Output the [X, Y] coordinate of the center of the cell containing the given text.  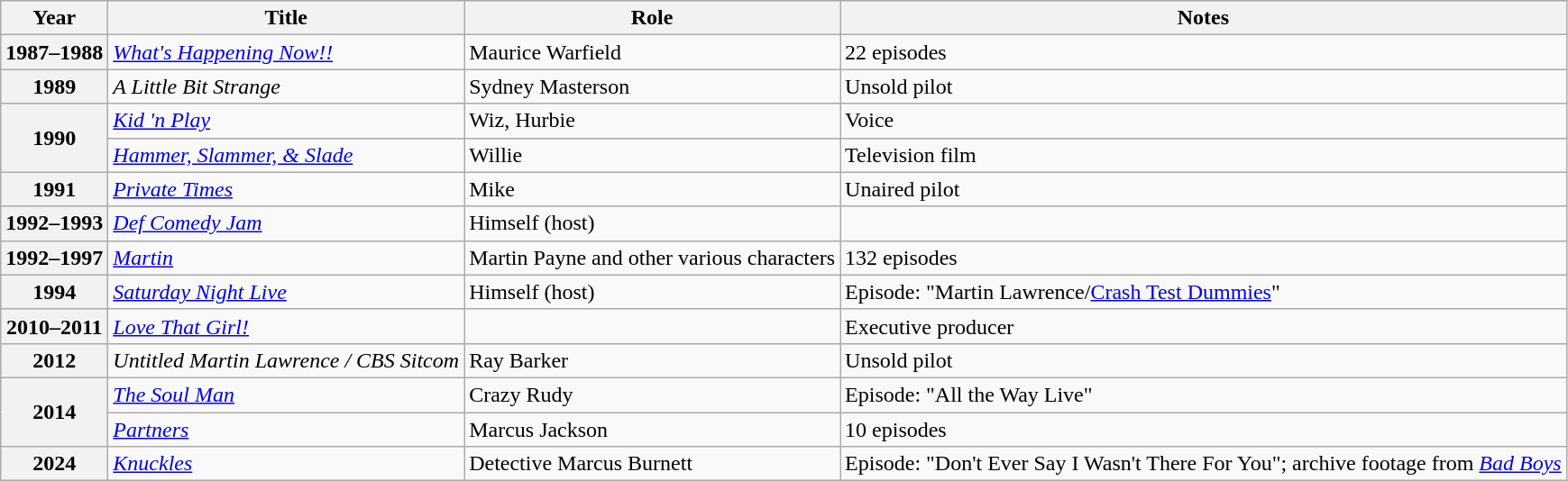
Notes [1204, 18]
Def Comedy Jam [287, 223]
1994 [54, 292]
1989 [54, 86]
2014 [54, 412]
Title [287, 18]
Maurice Warfield [653, 52]
1992–1997 [54, 258]
Martin [287, 258]
Private Times [287, 189]
Role [653, 18]
Episode: "Don't Ever Say I Wasn't There For You"; archive footage from Bad Boys [1204, 464]
Martin Payne and other various characters [653, 258]
Kid 'n Play [287, 121]
Sydney Masterson [653, 86]
1991 [54, 189]
2012 [54, 360]
Detective Marcus Burnett [653, 464]
22 episodes [1204, 52]
Marcus Jackson [653, 430]
10 episodes [1204, 430]
Wiz, Hurbie [653, 121]
Untitled Martin Lawrence / CBS Sitcom [287, 360]
Mike [653, 189]
Television film [1204, 155]
Love That Girl! [287, 326]
The Soul Man [287, 395]
Knuckles [287, 464]
Episode: "Martin Lawrence/Crash Test Dummies" [1204, 292]
What's Happening Now!! [287, 52]
Saturday Night Live [287, 292]
2024 [54, 464]
Ray Barker [653, 360]
Hammer, Slammer, & Slade [287, 155]
Executive producer [1204, 326]
1987–1988 [54, 52]
Year [54, 18]
1990 [54, 138]
Unaired pilot [1204, 189]
132 episodes [1204, 258]
2010–2011 [54, 326]
Willie [653, 155]
A Little Bit Strange [287, 86]
Episode: "All the Way Live" [1204, 395]
Voice [1204, 121]
Partners [287, 430]
1992–1993 [54, 223]
Crazy Rudy [653, 395]
